Find where the given text appears and provide that cell's center as [X, Y] coordinate. 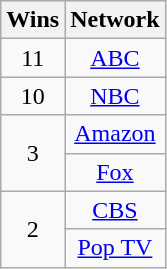
Pop TV [115, 248]
Fox [115, 172]
Wins [33, 20]
10 [33, 96]
Network [115, 20]
ABC [115, 58]
Amazon [115, 134]
2 [33, 229]
NBC [115, 96]
11 [33, 58]
3 [33, 153]
CBS [115, 210]
